Provide the (X, Y) coordinate of the cell's center where the given text is located.  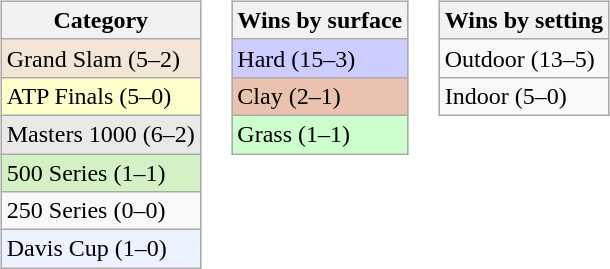
Hard (15–3) (320, 58)
Grass (1–1) (320, 134)
Outdoor (13–5) (524, 58)
Wins by surface (320, 20)
Grand Slam (5–2) (100, 58)
Indoor (5–0) (524, 96)
Clay (2–1) (320, 96)
Davis Cup (1–0) (100, 249)
ATP Finals (5–0) (100, 96)
500 Series (1–1) (100, 173)
250 Series (0–0) (100, 211)
Category (100, 20)
Masters 1000 (6–2) (100, 134)
Wins by setting (524, 20)
